For the text-containing cell, return its midpoint in (X, Y) coordinate format. 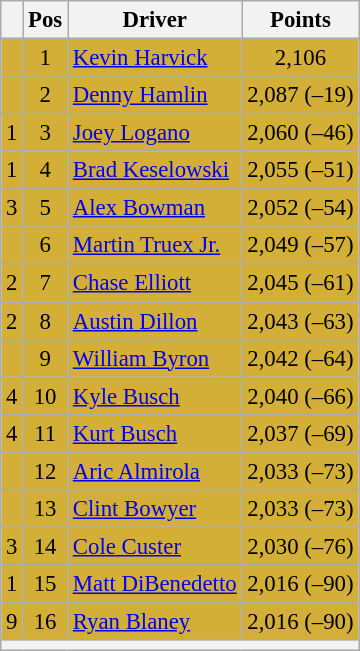
Driver (155, 20)
Points (300, 20)
Brad Keselowski (155, 170)
Alex Bowman (155, 208)
Kyle Busch (155, 396)
Pos (46, 20)
12 (46, 471)
2,030 (–76) (300, 546)
2,052 (–54) (300, 208)
Austin Dillon (155, 321)
7 (46, 283)
6 (46, 245)
Clint Bowyer (155, 509)
2,040 (–66) (300, 396)
11 (46, 433)
William Byron (155, 358)
2,045 (–61) (300, 283)
Matt DiBenedetto (155, 584)
5 (46, 208)
Joey Logano (155, 133)
15 (46, 584)
14 (46, 546)
Aric Almirola (155, 471)
2,042 (–64) (300, 358)
Martin Truex Jr. (155, 245)
Denny Hamlin (155, 95)
Kurt Busch (155, 433)
2,060 (–46) (300, 133)
Cole Custer (155, 546)
10 (46, 396)
2,106 (300, 58)
Kevin Harvick (155, 58)
Chase Elliott (155, 283)
2,043 (–63) (300, 321)
2,037 (–69) (300, 433)
2,087 (–19) (300, 95)
16 (46, 621)
2,049 (–57) (300, 245)
13 (46, 509)
Ryan Blaney (155, 621)
8 (46, 321)
2,055 (–51) (300, 170)
